Capture the cell that displays the provided text and extract its [x, y] central coordinate. 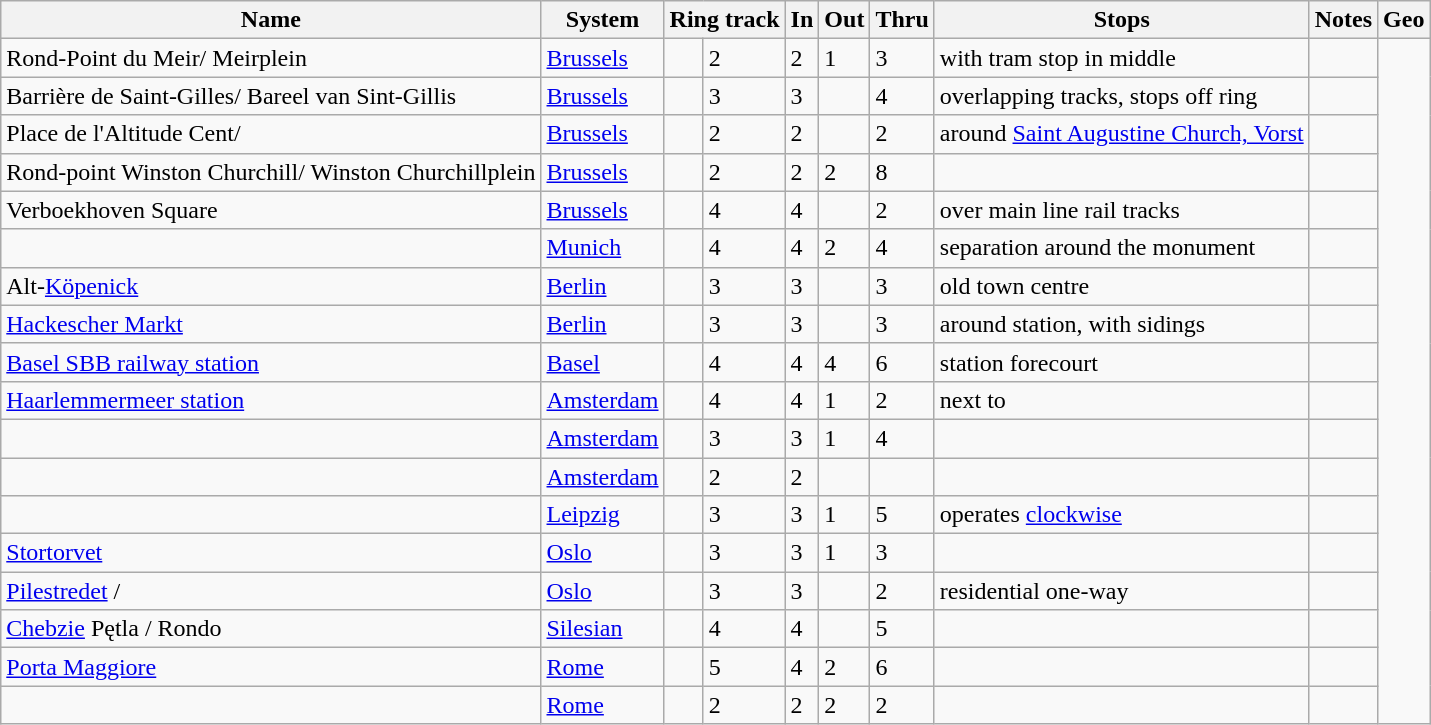
Basel SBB railway station [271, 362]
Haarlemmermeer station [271, 400]
Notes [1343, 20]
Rond-Point du Meir/ Meirplein [271, 58]
Munich [602, 248]
System [602, 20]
Verboekhoven Square [271, 210]
Basel [602, 362]
Geo [1404, 20]
over main line rail tracks [1122, 210]
operates clockwise [1122, 515]
old town centre [1122, 286]
Leipzig [602, 515]
8 [902, 172]
Out [844, 20]
Chebzie Pętla / Rondo [271, 629]
with tram stop in middle [1122, 58]
Place de l'Altitude Cent/ [271, 134]
next to [1122, 400]
residential one-way [1122, 591]
Hackescher Markt [271, 324]
separation around the monument [1122, 248]
Porta Maggiore [271, 667]
Pilestredet / [271, 591]
In [802, 20]
around Saint Augustine Church, Vorst [1122, 134]
Ring track [724, 20]
Thru [902, 20]
Rond-point Winston Churchill/ Winston Churchillplein [271, 172]
around station, with sidings [1122, 324]
station forecourt [1122, 362]
Barrière de Saint-Gilles/ Bareel van Sint-Gillis [271, 96]
Stortorvet [271, 553]
Silesian [602, 629]
Name [271, 20]
Alt-Köpenick [271, 286]
overlapping tracks, stops off ring [1122, 96]
Stops [1122, 20]
